Return [x, y] of the center of cell containing provided text 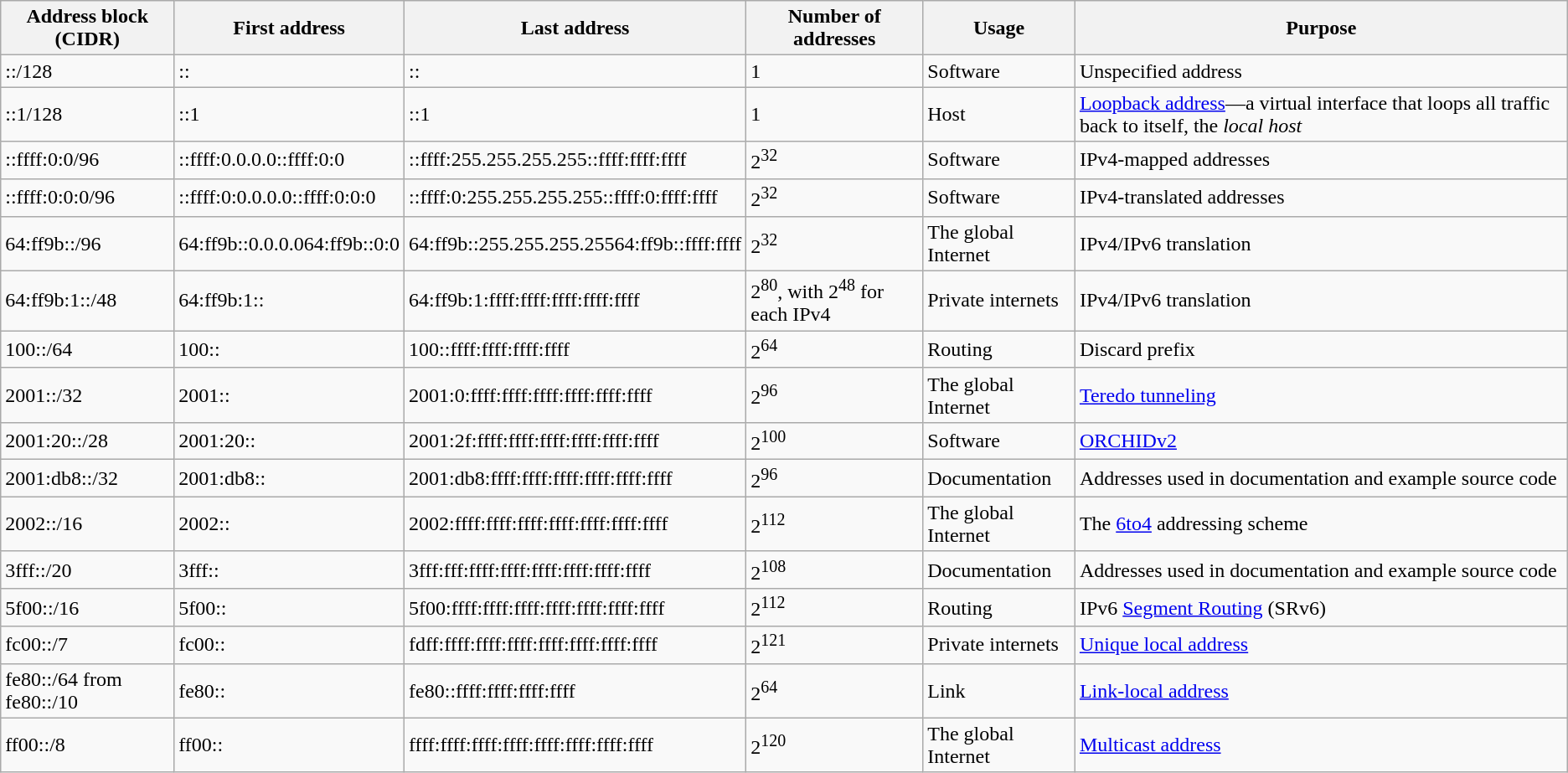
Last address [575, 28]
2001:20::/28 [87, 441]
Link-local address [1321, 690]
fe80::ffff:ffff:ffff:ffff [575, 690]
3fff:fff:ffff:ffff:ffff:ffff:ffff:ffff [575, 569]
IPv4-translated addresses [1321, 198]
Teredo tunneling [1321, 395]
64:ff9b::255.255.255.25564:ff9b::ffff:ffff [575, 243]
2108 [834, 569]
64:ff9b::/96 [87, 243]
Multicast address [1321, 745]
2121 [834, 645]
::ffff:0:0:0/96 [87, 198]
64:ff9b:1::/48 [87, 301]
5f00::/16 [87, 608]
Number of addresses [834, 28]
ffff:ffff:ffff:ffff:ffff:ffff:ffff:ffff [575, 745]
64:ff9b::0.0.0.064:ff9b::0:0 [290, 243]
::ffff:0:0/96 [87, 161]
100:: [290, 350]
Unique local address [1321, 645]
2001:db8:ffff:ffff:ffff:ffff:ffff:ffff [575, 479]
64:ff9b:1:ffff:ffff:ffff:ffff:ffff [575, 301]
64:ff9b:1:: [290, 301]
IPv4-mapped addresses [1321, 161]
3fff::/20 [87, 569]
ff00::/8 [87, 745]
Purpose [1321, 28]
2001:0:ffff:ffff:ffff:ffff:ffff:ffff [575, 395]
2002::/16 [87, 524]
5f00:ffff:ffff:ffff:ffff:ffff:ffff:ffff [575, 608]
fc00::/7 [87, 645]
fe80::/64 from fe80::/10 [87, 690]
Loopback address—a virtual interface that loops all traffic back to itself, the local host [1321, 114]
fe80:: [290, 690]
Address block (CIDR) [87, 28]
::1/128 [87, 114]
First address [290, 28]
2001:db8::/32 [87, 479]
::ffff:0:0.0.0.0::ffff:0:0:0 [290, 198]
::ffff:255.255.255.255::ffff:ffff:ffff [575, 161]
::ffff:0.0.0.0::ffff:0:0 [290, 161]
::/128 [87, 71]
2002:: [290, 524]
fc00:: [290, 645]
Usage [999, 28]
280, with 248 for each IPv4 [834, 301]
Host [999, 114]
ORCHIDv2 [1321, 441]
Discard prefix [1321, 350]
::ffff:0:255.255.255.255::ffff:0:ffff:ffff [575, 198]
5f00:: [290, 608]
The 6to4 addressing scheme [1321, 524]
100::ffff:ffff:ffff:ffff [575, 350]
2001::/32 [87, 395]
2001:2f:ffff:ffff:ffff:ffff:ffff:ffff [575, 441]
100::/64 [87, 350]
2120 [834, 745]
3fff:: [290, 569]
2001:20:: [290, 441]
ff00:: [290, 745]
2001:: [290, 395]
fdff:ffff:ffff:ffff:ffff:ffff:ffff:ffff [575, 645]
Unspecified address [1321, 71]
Link [999, 690]
IPv6 Segment Routing (SRv6) [1321, 608]
2002:ffff:ffff:ffff:ffff:ffff:ffff:ffff [575, 524]
2100 [834, 441]
2001:db8:: [290, 479]
